Return the (X, Y) coordinate for the center point of the cell that contains the specified text.  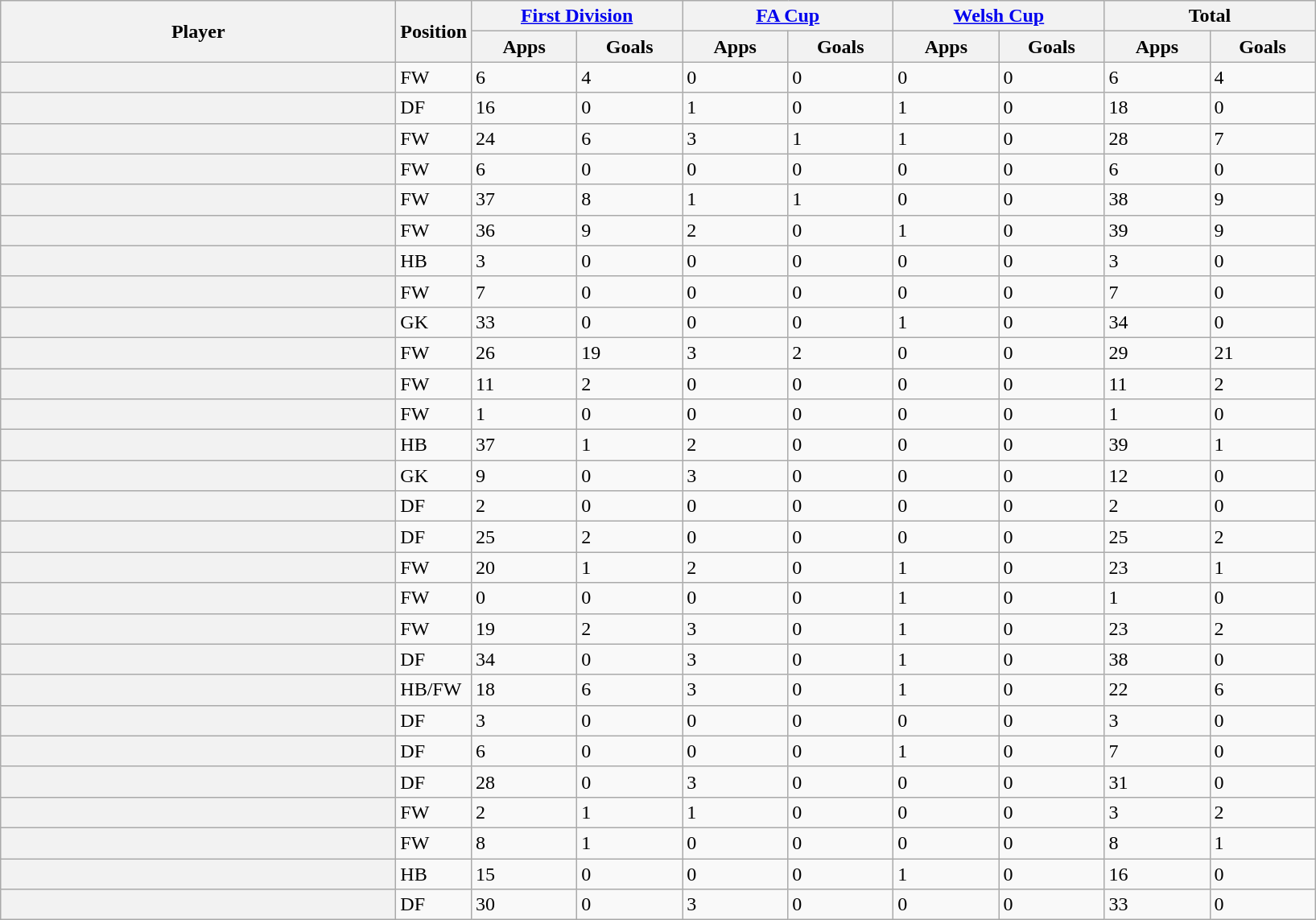
30 (525, 905)
Welsh Cup (999, 16)
HB/FW (434, 690)
21 (1262, 353)
Total (1210, 16)
First Division (577, 16)
FA Cup (788, 16)
31 (1157, 782)
20 (525, 567)
29 (1157, 353)
26 (525, 353)
24 (525, 138)
22 (1157, 690)
36 (525, 230)
Player (198, 31)
Position (434, 31)
15 (525, 873)
12 (1157, 476)
